Find where the given text appears and provide that cell's center as (x, y) coordinate. 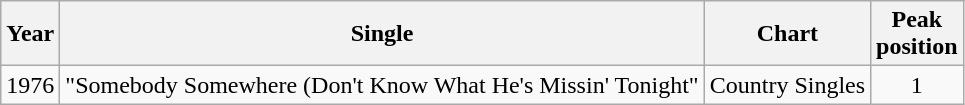
1 (917, 85)
Peakposition (917, 34)
Country Singles (787, 85)
Year (30, 34)
"Somebody Somewhere (Don't Know What He's Missin' Tonight" (382, 85)
1976 (30, 85)
Single (382, 34)
Chart (787, 34)
